Extract the (x, y) coordinate from the center of the cell holding the provided text.  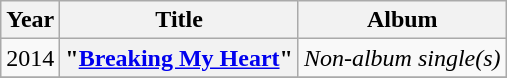
"Breaking My Heart" (180, 58)
Album (402, 20)
2014 (30, 58)
Non-album single(s) (402, 58)
Year (30, 20)
Title (180, 20)
